Provide the [X, Y] coordinate of the cell's center where the given text is located.  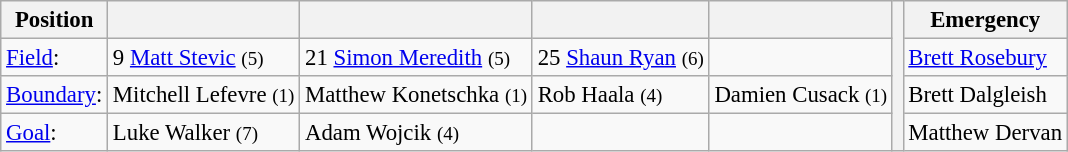
25 Shaun Ryan (6) [620, 58]
Emergency [985, 20]
21 Simon Meredith (5) [416, 58]
Adam Wojcik (4) [416, 133]
Goal: [54, 133]
Mitchell Lefevre (1) [204, 95]
Rob Haala (4) [620, 95]
Damien Cusack (1) [800, 95]
Luke Walker (7) [204, 133]
Boundary: [54, 95]
Brett Rosebury [985, 58]
Field: [54, 58]
9 Matt Stevic (5) [204, 58]
Matthew Konetschka (1) [416, 95]
Brett Dalgleish [985, 95]
Position [54, 20]
Matthew Dervan [985, 133]
